Identify which cell holds the provided text, then report its (x, y) central coordinate. 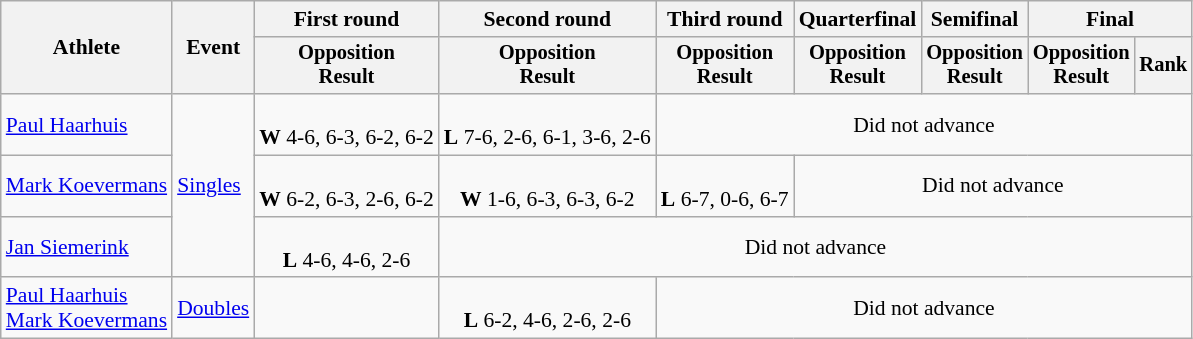
W 1-6, 6-3, 6-3, 6-2 (548, 186)
Doubles (213, 308)
Singles (213, 186)
Paul Haarhuis (86, 124)
First round (346, 19)
Rank (1163, 66)
Jan Siemerink (86, 248)
W 4-6, 6-3, 6-2, 6-2 (346, 124)
Quarterfinal (858, 19)
W 6-2, 6-3, 2-6, 6-2 (346, 186)
L 6-2, 4-6, 2-6, 2-6 (548, 308)
Final (1110, 19)
Athlete (86, 48)
Paul HaarhuisMark Koevermans (86, 308)
Second round (548, 19)
Semifinal (974, 19)
L 4-6, 4-6, 2-6 (346, 248)
Event (213, 48)
Mark Koevermans (86, 186)
Third round (725, 19)
L 7-6, 2-6, 6-1, 3-6, 2-6 (548, 124)
L 6-7, 0-6, 6-7 (725, 186)
